Pinpoint the cell where the given text exists, returning its [x, y] midpoint coordinate. 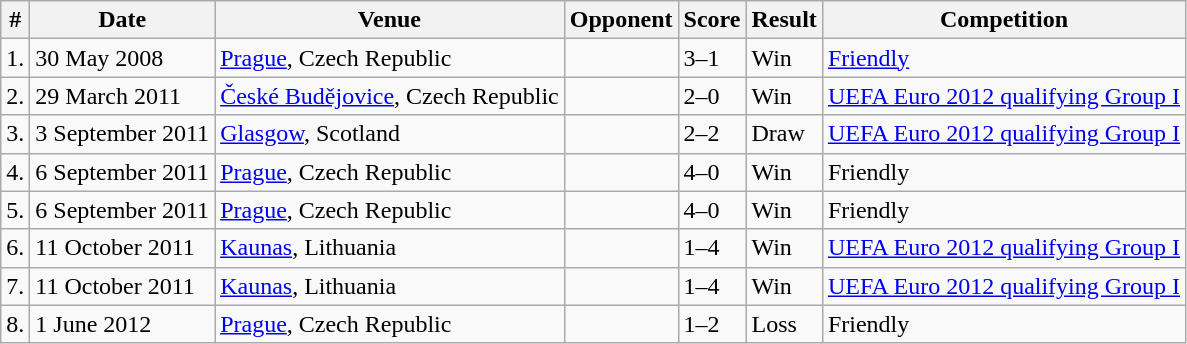
5. [16, 210]
3. [16, 134]
1. [16, 58]
Score [712, 20]
8. [16, 324]
Glasgow, Scotland [390, 134]
Draw [784, 134]
Competition [1004, 20]
2–2 [712, 134]
3–1 [712, 58]
Date [122, 20]
Opponent [621, 20]
Result [784, 20]
2. [16, 96]
4. [16, 172]
České Budějovice, Czech Republic [390, 96]
1 June 2012 [122, 324]
# [16, 20]
29 March 2011 [122, 96]
7. [16, 286]
6. [16, 248]
Loss [784, 324]
30 May 2008 [122, 58]
1–2 [712, 324]
Venue [390, 20]
2–0 [712, 96]
3 September 2011 [122, 134]
